For the text-containing cell, return its midpoint in [x, y] coordinate format. 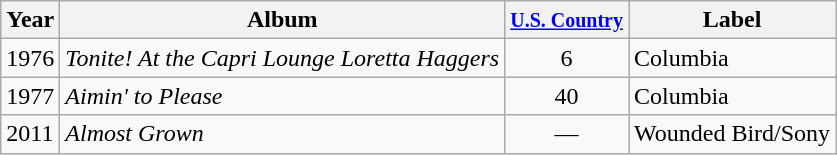
Year [30, 20]
40 [567, 96]
Aimin' to Please [282, 96]
Label [732, 20]
Album [282, 20]
Tonite! At the Capri Lounge Loretta Haggers [282, 58]
6 [567, 58]
Wounded Bird/Sony [732, 134]
1977 [30, 96]
Almost Grown [282, 134]
U.S. Country [567, 20]
— [567, 134]
2011 [30, 134]
1976 [30, 58]
